Find where the given text appears and provide that cell's center as (x, y) coordinate. 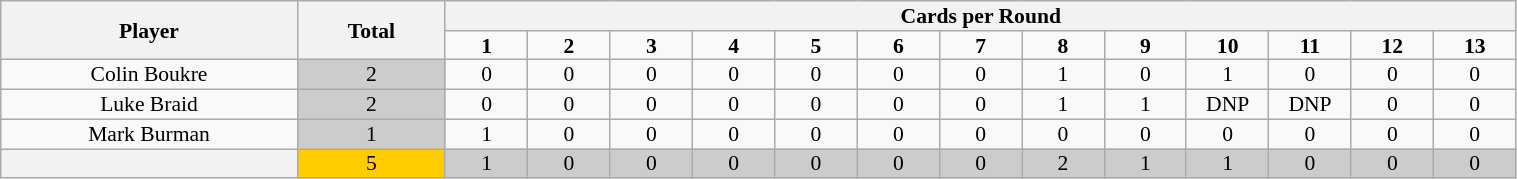
Luke Braid (149, 105)
11 (1310, 46)
13 (1474, 46)
Cards per Round (980, 16)
Total (371, 30)
Mark Burman (149, 134)
12 (1392, 46)
4 (733, 46)
7 (980, 46)
8 (1063, 46)
10 (1227, 46)
Colin Boukre (149, 75)
9 (1145, 46)
3 (651, 46)
Player (149, 30)
6 (898, 46)
